Identify which cell holds the provided text, then report its [x, y] central coordinate. 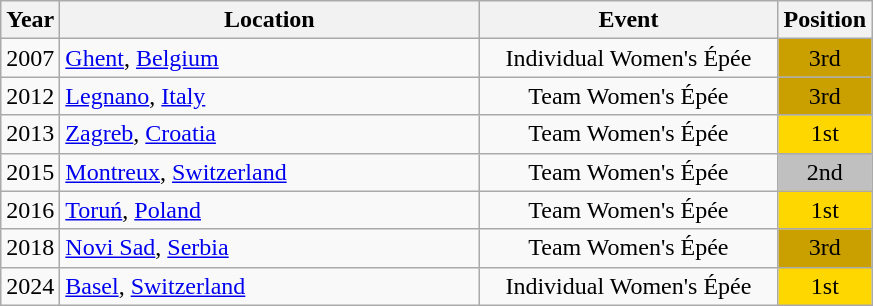
Novi Sad, Serbia [270, 248]
Event [628, 20]
2018 [30, 248]
2024 [30, 286]
2015 [30, 172]
Year [30, 20]
Position [825, 20]
2007 [30, 58]
2013 [30, 134]
2016 [30, 210]
2nd [825, 172]
Ghent, Belgium [270, 58]
Zagreb, Croatia [270, 134]
Location [270, 20]
Toruń, Poland [270, 210]
Legnano, Italy [270, 96]
Basel, Switzerland [270, 286]
2012 [30, 96]
Montreux, Switzerland [270, 172]
